Find where the given text appears and provide that cell's center as [X, Y] coordinate. 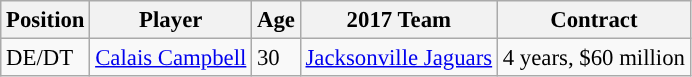
Calais Campbell [171, 58]
30 [276, 58]
Player [171, 20]
Jacksonville Jaguars [398, 58]
4 years, $60 million [594, 58]
Age [276, 20]
2017 Team [398, 20]
Position [46, 20]
Contract [594, 20]
DE/DT [46, 58]
